Return the [x, y] coordinate for the center point of the cell that contains the specified text.  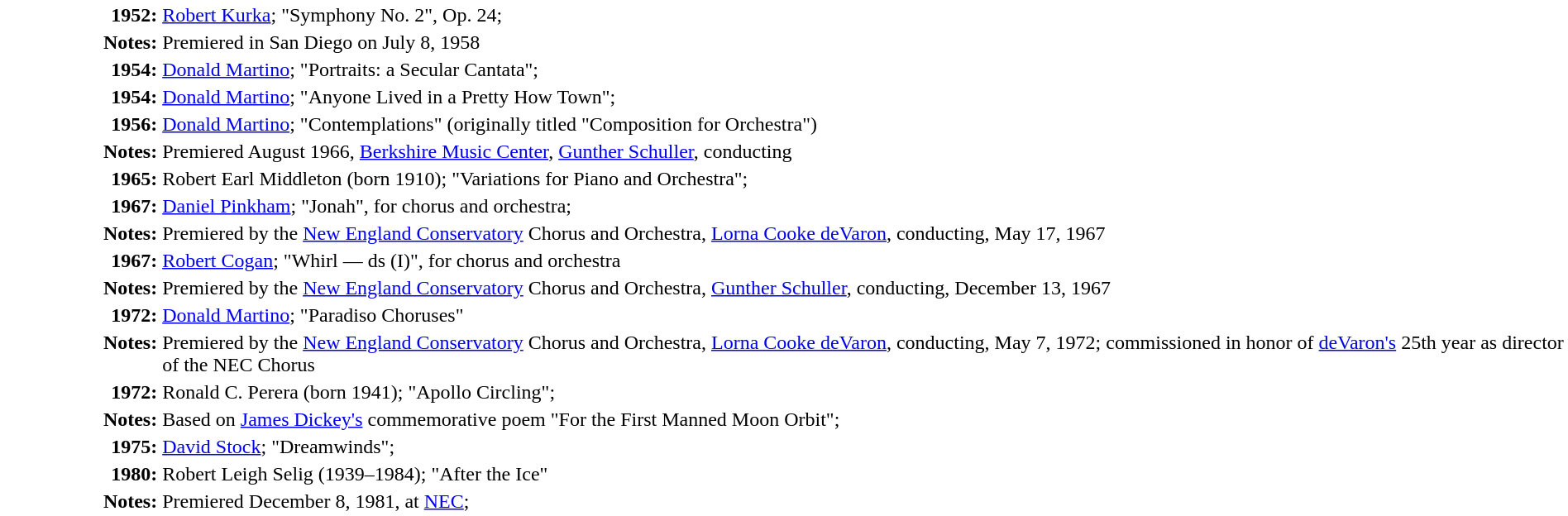
1965: [81, 179]
Donald Martino; "Anyone Lived in a Pretty How Town"; [863, 97]
Ronald C. Perera (born 1941); "Apollo Circling"; [863, 392]
Based on James Dickey's commemorative poem "For the First Manned Moon Orbit"; [863, 419]
1952: [81, 15]
Robert Earl Middleton (born 1910); "Variations for Piano and Orchestra"; [863, 179]
1956: [81, 124]
David Stock; "Dreamwinds"; [863, 447]
Donald Martino; "Portraits: a Secular Cantata"; [863, 69]
Premiered by the New England Conservatory Chorus and Orchestra, Gunther Schuller, conducting, December 13, 1967 [863, 288]
Donald Martino; "Paradiso Choruses" [863, 315]
1980: [81, 474]
Robert Leigh Selig (1939–1984); "After the Ice" [863, 474]
Premiered by the New England Conservatory Chorus and Orchestra, Lorna Cooke deVaron, conducting, May 17, 1967 [863, 233]
1975: [81, 447]
Donald Martino; "Contemplations" (originally titled "Composition for Orchestra") [863, 124]
Premiered December 8, 1981, at NEC; [863, 501]
Robert Cogan; "Whirl — ds (I)", for chorus and orchestra [863, 260]
Premiered August 1966, Berkshire Music Center, Gunther Schuller, conducting [863, 151]
Robert Kurka; "Symphony No. 2", Op. 24; [863, 15]
Premiered in San Diego on July 8, 1958 [863, 42]
Daniel Pinkham; "Jonah", for chorus and orchestra; [863, 206]
